Identify which cell holds the provided text, then report its [X, Y] central coordinate. 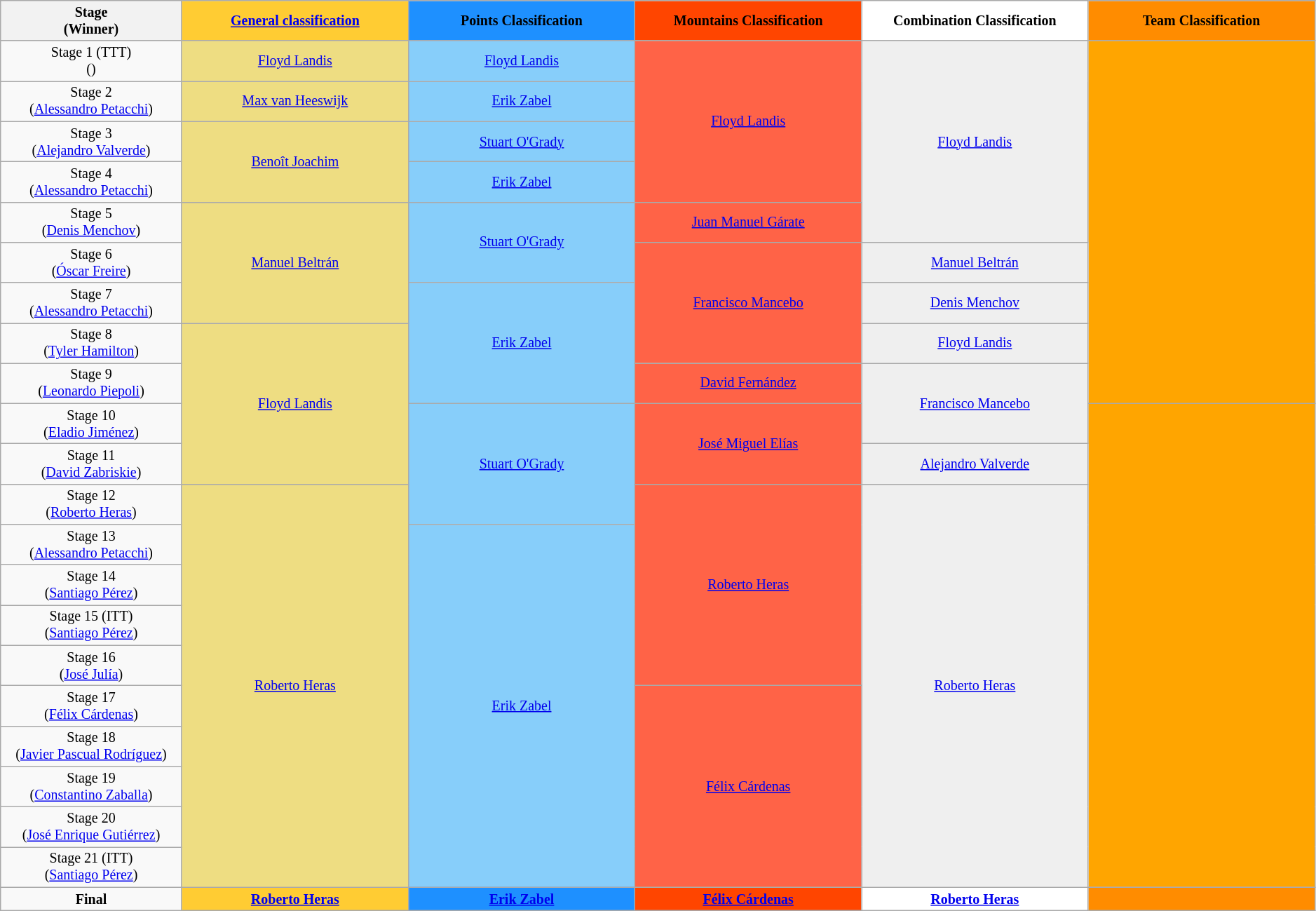
Final [91, 899]
Stage 20 (José Enrique Gutiérrez) [91, 826]
Stage 16 (José Julía) [91, 666]
Stage 4 (Alessandro Petacchi) [91, 182]
Max van Heeswijk [294, 101]
Stage 12 (Roberto Heras) [91, 505]
Juan Manuel Gárate [749, 222]
Denis Menchov [975, 303]
Stage 5 (Denis Menchov) [91, 222]
Stage 1 (TTT)() [91, 62]
Mountains Classification [749, 21]
José Miguel Elías [749, 445]
Stage 9 (Leonardo Piepoli) [91, 383]
David Fernández [749, 383]
Stage 17 (Félix Cárdenas) [91, 706]
Team Classification [1202, 21]
Stage(Winner) [91, 21]
Stage 14 (Santiago Pérez) [91, 585]
Stage 8 (Tyler Hamilton) [91, 344]
Stage 11 (David Zabriskie) [91, 464]
Points Classification [522, 21]
Combination Classification [975, 21]
Stage 2 (Alessandro Petacchi) [91, 101]
Stage 7 (Alessandro Petacchi) [91, 303]
General classification [294, 21]
Stage 15 (ITT) (Santiago Pérez) [91, 626]
Stage 21 (ITT) (Santiago Pérez) [91, 867]
Stage 18 (Javier Pascual Rodríguez) [91, 746]
Stage 13 (Alessandro Petacchi) [91, 544]
Stage 6 (Óscar Freire) [91, 262]
Stage 19 (Constantino Zaballa) [91, 787]
Stage 3 (Alejandro Valverde) [91, 142]
Benoît Joachim [294, 161]
Alejandro Valverde [975, 464]
Stage 10 (Eladio Jiménez) [91, 424]
